Extract the (X, Y) coordinate from the center of the cell holding the provided text.  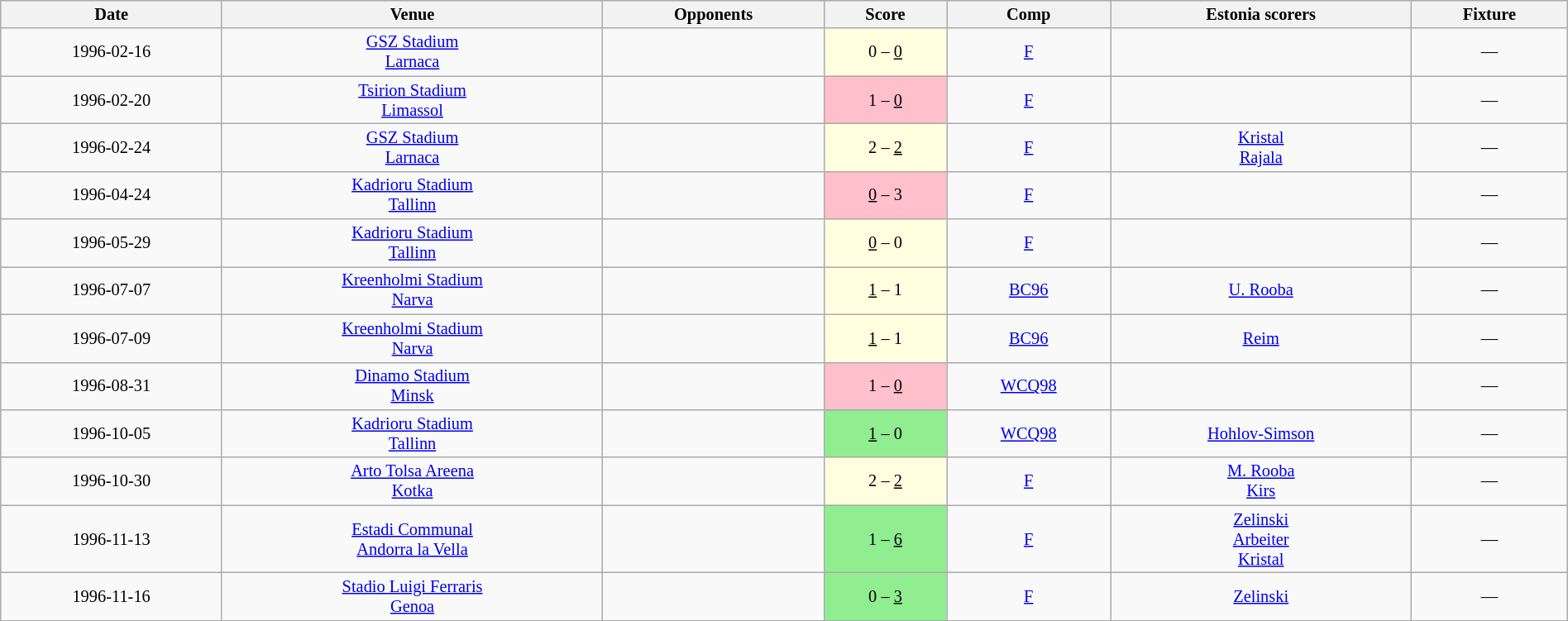
1996-10-30 (112, 481)
Hohlov-Simson (1261, 433)
M. Rooba Kirs (1261, 481)
Stadio Luigi Ferraris Genoa (412, 596)
1996-11-13 (112, 539)
1996-11-16 (112, 596)
Comp (1029, 14)
Kristal Rajala (1261, 147)
Zelinski Arbeiter Kristal (1261, 539)
1996-10-05 (112, 433)
1996-04-24 (112, 195)
1996-07-09 (112, 338)
1996-02-24 (112, 147)
Estadi Communal Andorra la Vella (412, 539)
1996-07-07 (112, 290)
Dinamo Stadium Minsk (412, 386)
1996-08-31 (112, 386)
Opponents (714, 14)
Tsirion Stadium Limassol (412, 100)
Score (885, 14)
Fixture (1490, 14)
Estonia scorers (1261, 14)
Date (112, 14)
1996-05-29 (112, 243)
Zelinski (1261, 596)
Venue (412, 14)
U. Rooba (1261, 290)
Reim (1261, 338)
1 – 6 (885, 539)
Arto Tolsa Areena Kotka (412, 481)
1996-02-20 (112, 100)
1996-02-16 (112, 52)
